Scan for the cell matching the given text and deliver its [x, y] coordinate at center. 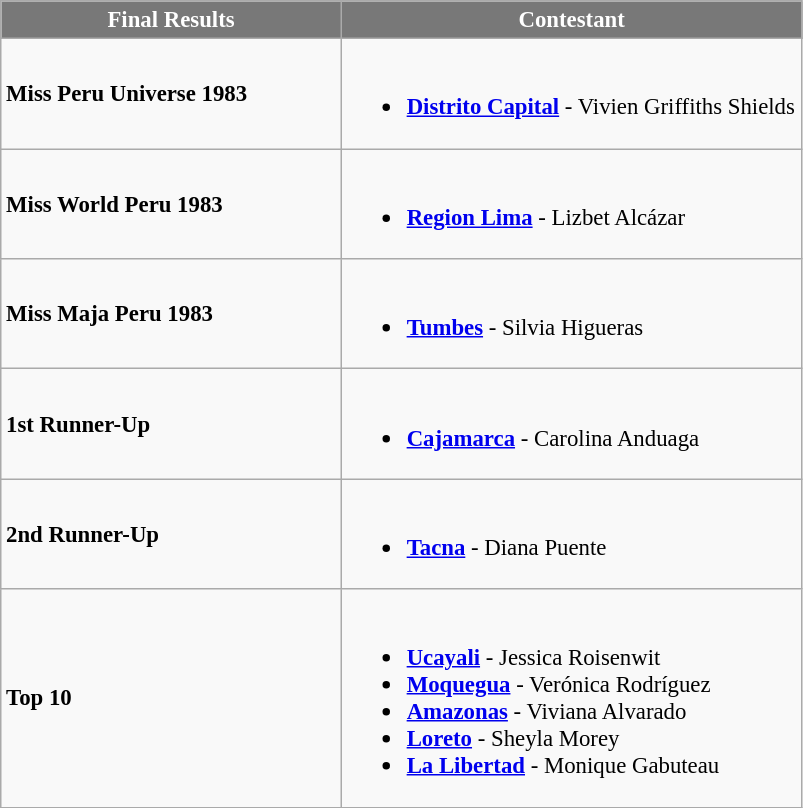
1st Runner-Up [172, 424]
Final Results [172, 20]
2nd Runner-Up [172, 534]
Tumbes - Silvia Higueras [572, 314]
Miss Maja Peru 1983 [172, 314]
Contestant [572, 20]
Distrito Capital - Vivien Griffiths Shields [572, 94]
Miss Peru Universe 1983 [172, 94]
Region Lima - Lizbet Alcázar [572, 204]
Ucayali - Jessica Roisenwit Moquegua - Verónica Rodríguez Amazonas - Viviana Alvarado Loreto - Sheyla Morey La Libertad - Monique Gabuteau [572, 698]
Miss World Peru 1983 [172, 204]
Top 10 [172, 698]
Tacna - Diana Puente [572, 534]
Cajamarca - Carolina Anduaga [572, 424]
